Find where the given text appears and provide that cell's center as [x, y] coordinate. 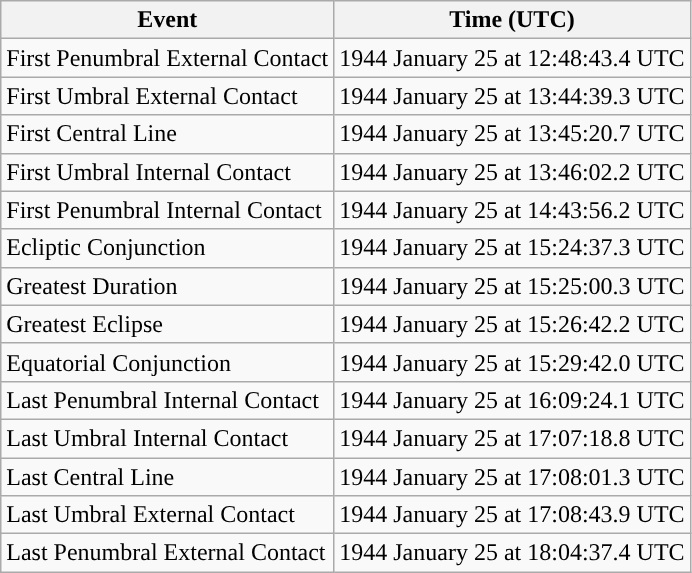
Greatest Duration [168, 286]
Last Central Line [168, 477]
1944 January 25 at 13:46:02.2 UTC [512, 172]
Ecliptic Conjunction [168, 248]
1944 January 25 at 14:43:56.2 UTC [512, 210]
1944 January 25 at 13:44:39.3 UTC [512, 96]
First Umbral Internal Contact [168, 172]
Last Penumbral External Contact [168, 553]
1944 January 25 at 15:25:00.3 UTC [512, 286]
Event [168, 20]
1944 January 25 at 17:08:43.9 UTC [512, 515]
Greatest Eclipse [168, 324]
Time (UTC) [512, 20]
1944 January 25 at 18:04:37.4 UTC [512, 553]
1944 January 25 at 15:26:42.2 UTC [512, 324]
1944 January 25 at 15:29:42.0 UTC [512, 362]
1944 January 25 at 12:48:43.4 UTC [512, 58]
First Penumbral Internal Contact [168, 210]
Equatorial Conjunction [168, 362]
Last Umbral External Contact [168, 515]
Last Umbral Internal Contact [168, 438]
1944 January 25 at 16:09:24.1 UTC [512, 400]
First Umbral External Contact [168, 96]
1944 January 25 at 13:45:20.7 UTC [512, 134]
Last Penumbral Internal Contact [168, 400]
1944 January 25 at 17:07:18.8 UTC [512, 438]
First Penumbral External Contact [168, 58]
First Central Line [168, 134]
1944 January 25 at 15:24:37.3 UTC [512, 248]
1944 January 25 at 17:08:01.3 UTC [512, 477]
